From the cell containing the given text, extract its center point as [x, y] coordinate. 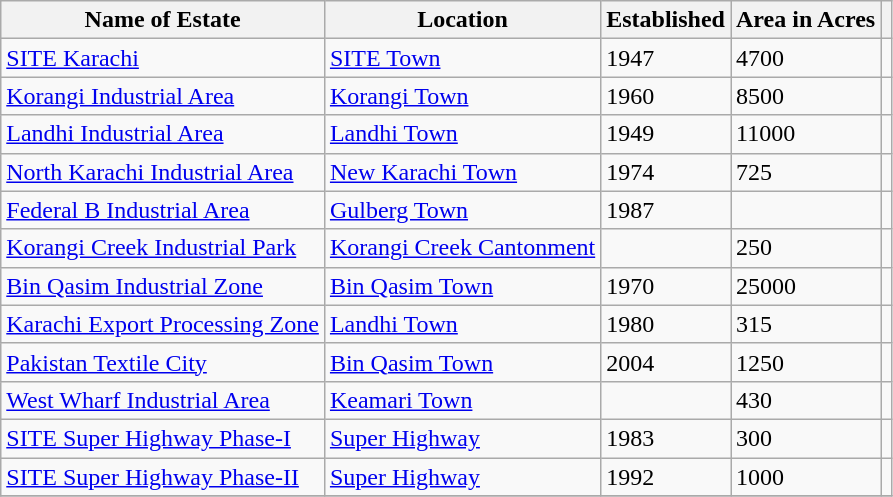
New Karachi Town [462, 172]
25000 [805, 286]
Korangi Creek Cantonment [462, 248]
Pakistan Textile City [163, 362]
1250 [805, 362]
1974 [666, 172]
Korangi Town [462, 96]
300 [805, 438]
2004 [666, 362]
SITE Super Highway Phase-I [163, 438]
Korangi Creek Industrial Park [163, 248]
1960 [666, 96]
430 [805, 400]
11000 [805, 134]
725 [805, 172]
250 [805, 248]
SITE Super Highway Phase-II [163, 477]
Name of Estate [163, 20]
1970 [666, 286]
8500 [805, 96]
1983 [666, 438]
Area in Acres [805, 20]
4700 [805, 58]
Korangi Industrial Area [163, 96]
SITE Town [462, 58]
North Karachi Industrial Area [163, 172]
1987 [666, 210]
Federal B Industrial Area [163, 210]
1947 [666, 58]
1949 [666, 134]
West Wharf Industrial Area [163, 400]
Bin Qasim Industrial Zone [163, 286]
1000 [805, 477]
Karachi Export Processing Zone [163, 324]
Location [462, 20]
1980 [666, 324]
Landhi Industrial Area [163, 134]
315 [805, 324]
Established [666, 20]
Keamari Town [462, 400]
1992 [666, 477]
SITE Karachi [163, 58]
Gulberg Town [462, 210]
